Output the [x, y] coordinate of the center of the cell containing the given text.  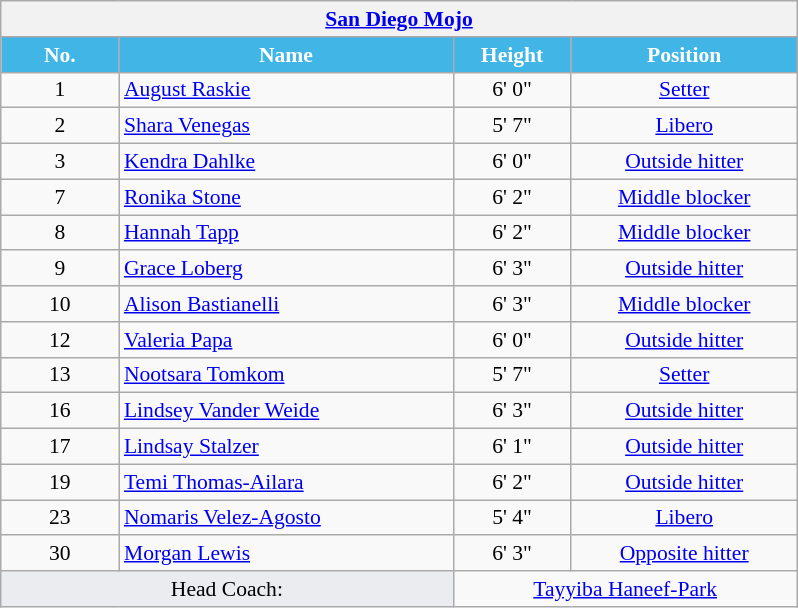
Opposite hitter [684, 554]
3 [60, 162]
7 [60, 197]
August Raskie [286, 90]
2 [60, 126]
Lindsey Vander Weide [286, 411]
Hannah Tapp [286, 233]
Position [684, 55]
Tayyiba Haneef-Park [625, 589]
Nomaris Velez-Agosto [286, 518]
Temi Thomas-Ailara [286, 482]
19 [60, 482]
8 [60, 233]
Name [286, 55]
23 [60, 518]
5' 4" [512, 518]
San Diego Mojo [399, 19]
Nootsara Tomkom [286, 375]
Valeria Papa [286, 340]
Height [512, 55]
Ronika Stone [286, 197]
Alison Bastianelli [286, 304]
1 [60, 90]
6' 1" [512, 447]
Grace Loberg [286, 269]
Lindsay Stalzer [286, 447]
9 [60, 269]
17 [60, 447]
Morgan Lewis [286, 554]
Kendra Dahlke [286, 162]
12 [60, 340]
No. [60, 55]
Head Coach: [227, 589]
Shara Venegas [286, 126]
30 [60, 554]
10 [60, 304]
16 [60, 411]
13 [60, 375]
